Output the [X, Y] coordinate of the center of the cell containing the given text.  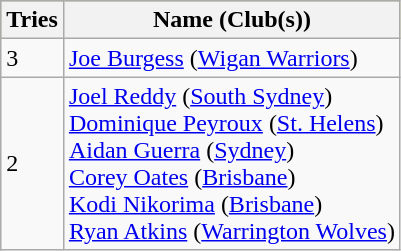
2 [32, 164]
Name (Club(s)) [232, 20]
Tries [32, 20]
3 [32, 58]
Joe Burgess (Wigan Warriors) [232, 58]
